From the cell containing the given text, extract its center point as (X, Y) coordinate. 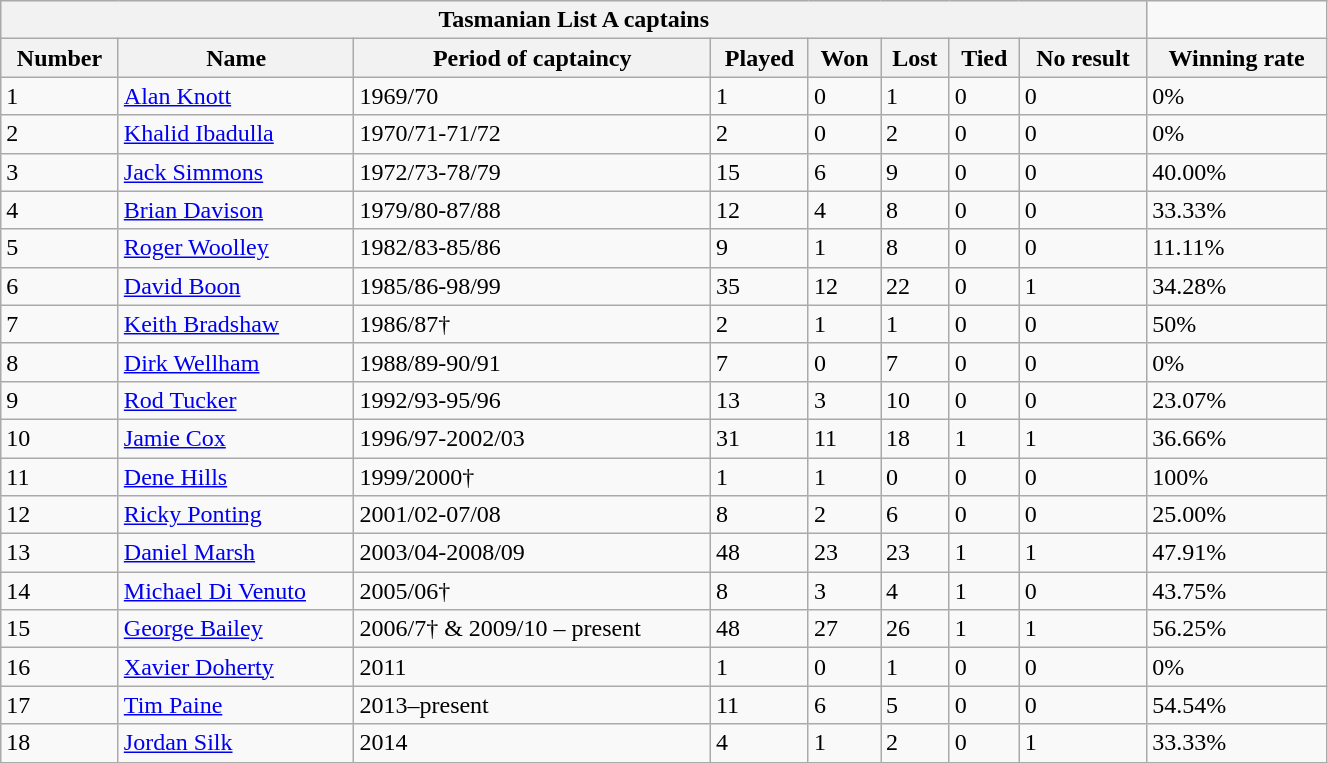
1986/87† (532, 324)
Tied (984, 58)
Jordan Silk (236, 743)
100% (1237, 477)
1988/89-90/91 (532, 362)
Tim Paine (236, 705)
1992/93-95/96 (532, 400)
50% (1237, 324)
26 (916, 629)
2014 (532, 743)
Jamie Cox (236, 438)
2011 (532, 667)
No result (1083, 58)
1985/86-98/99 (532, 286)
Dene Hills (236, 477)
1996/97-2002/03 (532, 438)
Michael Di Venuto (236, 591)
56.25% (1237, 629)
Rod Tucker (236, 400)
Lost (916, 58)
Tasmanian List A captains (574, 20)
47.91% (1237, 553)
Name (236, 58)
1999/2000† (532, 477)
2013–present (532, 705)
1969/70 (532, 96)
Keith Bradshaw (236, 324)
2005/06† (532, 591)
George Bailey (236, 629)
1972/73-78/79 (532, 172)
Khalid Ibadulla (236, 134)
Brian Davison (236, 210)
1970/71-71/72 (532, 134)
54.54% (1237, 705)
David Boon (236, 286)
Daniel Marsh (236, 553)
36.66% (1237, 438)
27 (844, 629)
17 (60, 705)
23.07% (1237, 400)
Ricky Ponting (236, 515)
Roger Woolley (236, 248)
2006/7† & 2009/10 – present (532, 629)
11.11% (1237, 248)
2003/04-2008/09 (532, 553)
22 (916, 286)
Won (844, 58)
1979/80-87/88 (532, 210)
43.75% (1237, 591)
35 (759, 286)
Period of captaincy (532, 58)
34.28% (1237, 286)
2001/02-07/08 (532, 515)
1982/83-85/86 (532, 248)
Alan Knott (236, 96)
25.00% (1237, 515)
Jack Simmons (236, 172)
Number (60, 58)
14 (60, 591)
40.00% (1237, 172)
16 (60, 667)
Xavier Doherty (236, 667)
31 (759, 438)
Played (759, 58)
Winning rate (1237, 58)
Dirk Wellham (236, 362)
